Return the [X, Y] coordinate for the center point of the cell that contains the specified text.  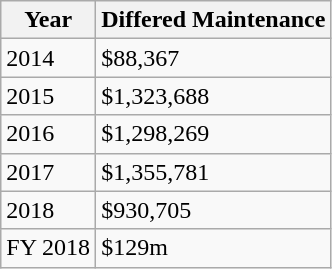
Year [48, 20]
2015 [48, 96]
2014 [48, 58]
2018 [48, 210]
$129m [214, 248]
2017 [48, 172]
$1,298,269 [214, 134]
Differed Maintenance [214, 20]
$1,323,688 [214, 96]
FY 2018 [48, 248]
$88,367 [214, 58]
$1,355,781 [214, 172]
2016 [48, 134]
$930,705 [214, 210]
